Determine the [X, Y] coordinate at the center of the cell enclosing the given text.  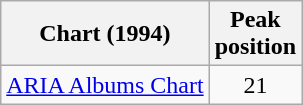
Peakposition [255, 34]
Chart (1994) [105, 34]
21 [255, 85]
ARIA Albums Chart [105, 85]
